Locate the cell with the specified text and output its [X, Y] center coordinate. 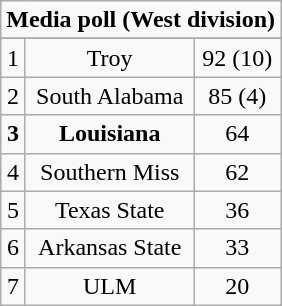
Texas State [110, 210]
Louisiana [110, 134]
South Alabama [110, 96]
ULM [110, 286]
3 [14, 134]
Media poll (West division) [141, 20]
Troy [110, 58]
64 [237, 134]
5 [14, 210]
92 (10) [237, 58]
1 [14, 58]
33 [237, 248]
62 [237, 172]
2 [14, 96]
Arkansas State [110, 248]
Southern Miss [110, 172]
4 [14, 172]
6 [14, 248]
85 (4) [237, 96]
20 [237, 286]
36 [237, 210]
7 [14, 286]
